Extract the [X, Y] coordinate from the center of the cell holding the provided text.  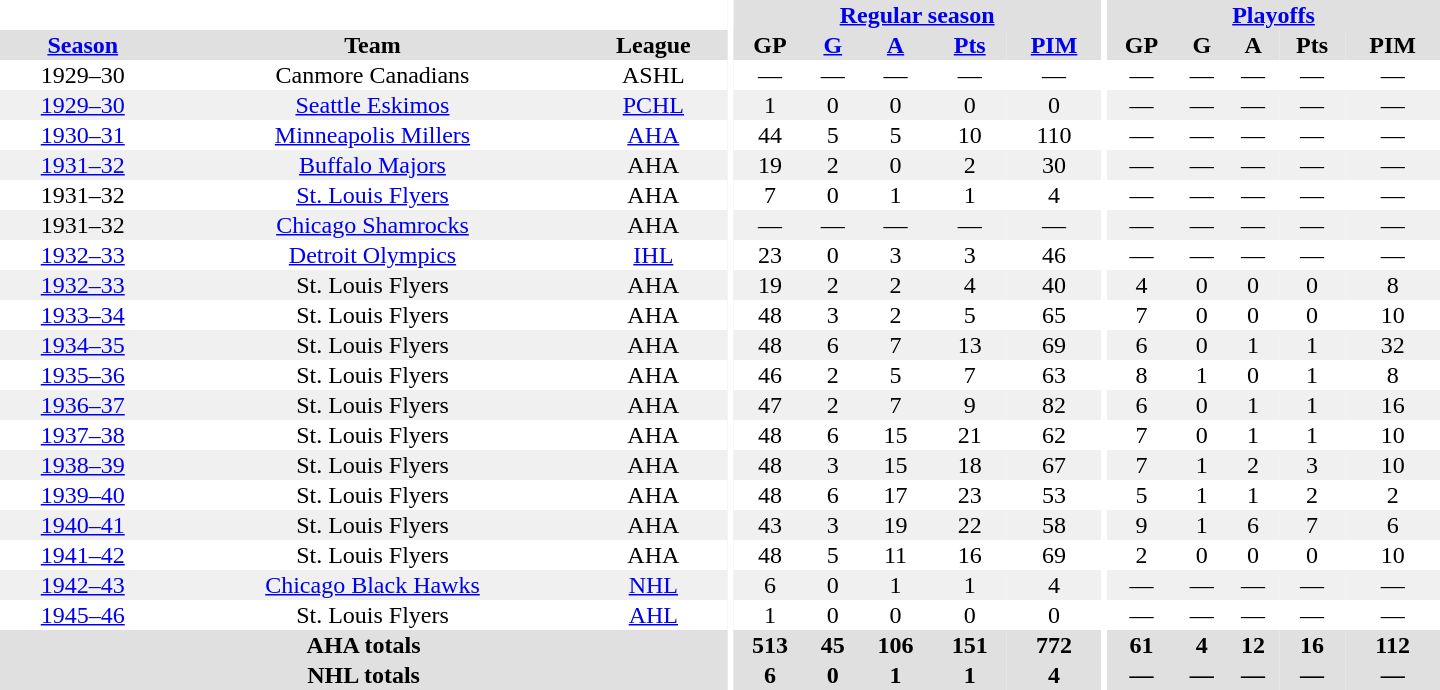
40 [1054, 285]
1933–34 [82, 315]
AHL [653, 615]
63 [1054, 375]
1945–46 [82, 615]
47 [770, 405]
1935–36 [82, 375]
53 [1054, 495]
NHL totals [364, 675]
IHL [653, 255]
11 [895, 555]
Regular season [917, 15]
ASHL [653, 75]
44 [770, 135]
1938–39 [82, 465]
Chicago Black Hawks [372, 585]
58 [1054, 525]
Detroit Olympics [372, 255]
30 [1054, 165]
1937–38 [82, 435]
1936–37 [82, 405]
112 [1392, 645]
13 [970, 345]
513 [770, 645]
NHL [653, 585]
151 [970, 645]
1934–35 [82, 345]
106 [895, 645]
65 [1054, 315]
1939–40 [82, 495]
Season [82, 45]
Canmore Canadians [372, 75]
22 [970, 525]
21 [970, 435]
32 [1392, 345]
772 [1054, 645]
League [653, 45]
61 [1142, 645]
12 [1252, 645]
1942–43 [82, 585]
PCHL [653, 105]
1940–41 [82, 525]
62 [1054, 435]
1930–31 [82, 135]
Buffalo Majors [372, 165]
1941–42 [82, 555]
AHA totals [364, 645]
17 [895, 495]
Seattle Eskimos [372, 105]
Team [372, 45]
18 [970, 465]
Playoffs [1274, 15]
67 [1054, 465]
Chicago Shamrocks [372, 225]
43 [770, 525]
110 [1054, 135]
Minneapolis Millers [372, 135]
82 [1054, 405]
45 [832, 645]
